Determine the [X, Y] coordinate at the center of the cell enclosing the given text.  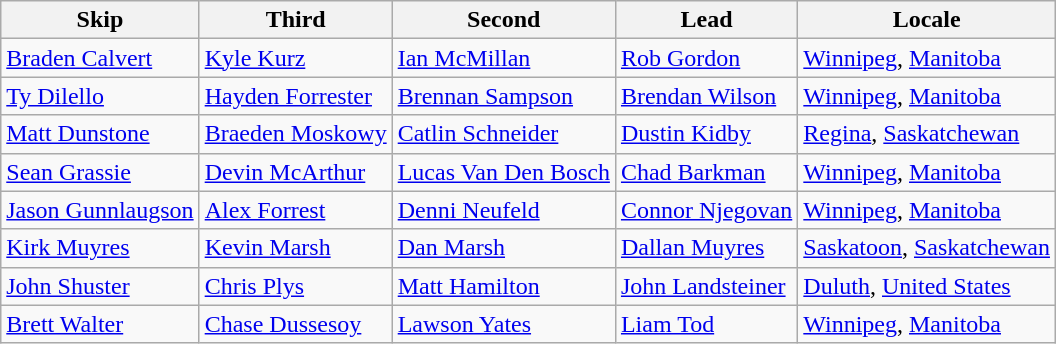
Brett Walter [100, 324]
Locale [927, 20]
Brennan Sampson [504, 96]
John Shuster [100, 286]
Braden Calvert [100, 58]
Lead [706, 20]
Dallan Muyres [706, 248]
Connor Njegovan [706, 210]
Braeden Moskowy [296, 134]
Saskatoon, Saskatchewan [927, 248]
Dan Marsh [504, 248]
Chase Dussesoy [296, 324]
Brendan Wilson [706, 96]
Hayden Forrester [296, 96]
Matt Dunstone [100, 134]
Skip [100, 20]
Kyle Kurz [296, 58]
Kevin Marsh [296, 248]
Duluth, United States [927, 286]
Alex Forrest [296, 210]
Devin McArthur [296, 172]
Sean Grassie [100, 172]
Ty Dilello [100, 96]
Rob Gordon [706, 58]
Dustin Kidby [706, 134]
Jason Gunnlaugson [100, 210]
Chad Barkman [706, 172]
Lucas Van Den Bosch [504, 172]
Liam Tod [706, 324]
Second [504, 20]
Chris Plys [296, 286]
John Landsteiner [706, 286]
Regina, Saskatchewan [927, 134]
Catlin Schneider [504, 134]
Lawson Yates [504, 324]
Matt Hamilton [504, 286]
Ian McMillan [504, 58]
Kirk Muyres [100, 248]
Denni Neufeld [504, 210]
Third [296, 20]
